Pinpoint the cell where the given text exists, returning its (x, y) midpoint coordinate. 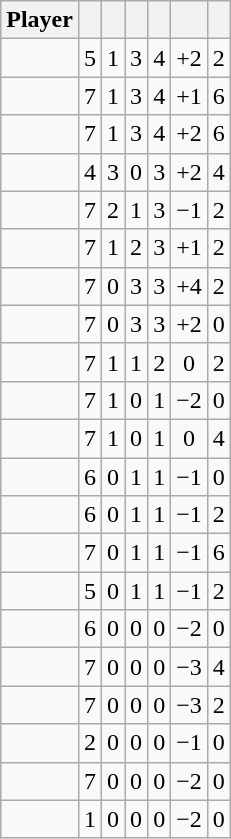
+4 (190, 286)
Player (40, 20)
